Capture the cell that displays the provided text and extract its [X, Y] central coordinate. 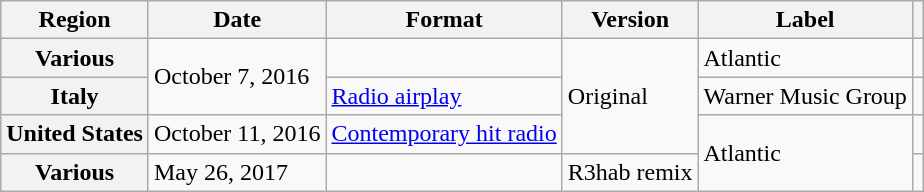
Radio airplay [444, 96]
October 7, 2016 [236, 77]
Region [75, 20]
R3hab remix [630, 172]
Original [630, 96]
Italy [75, 96]
May 26, 2017 [236, 172]
Warner Music Group [805, 96]
Date [236, 20]
Format [444, 20]
Label [805, 20]
United States [75, 134]
Version [630, 20]
October 11, 2016 [236, 134]
Contemporary hit radio [444, 134]
